Search for the cell housing the specified text and yield its [x, y] center coordinate. 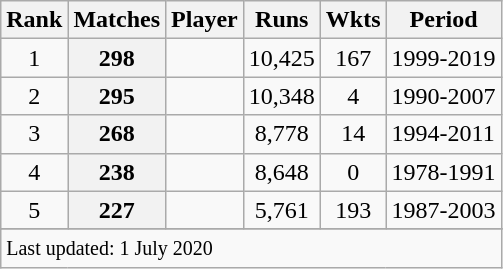
14 [353, 134]
1978-1991 [444, 172]
227 [117, 210]
193 [353, 210]
5 [34, 210]
Period [444, 20]
167 [353, 58]
Player [205, 20]
5,761 [282, 210]
298 [117, 58]
Rank [34, 20]
10,348 [282, 96]
3 [34, 134]
1994-2011 [444, 134]
1987-2003 [444, 210]
2 [34, 96]
10,425 [282, 58]
8,778 [282, 134]
Wkts [353, 20]
268 [117, 134]
238 [117, 172]
1999-2019 [444, 58]
8,648 [282, 172]
0 [353, 172]
1 [34, 58]
Last updated: 1 July 2020 [251, 248]
Matches [117, 20]
1990-2007 [444, 96]
295 [117, 96]
Runs [282, 20]
